Search for the cell housing the specified text and yield its [x, y] center coordinate. 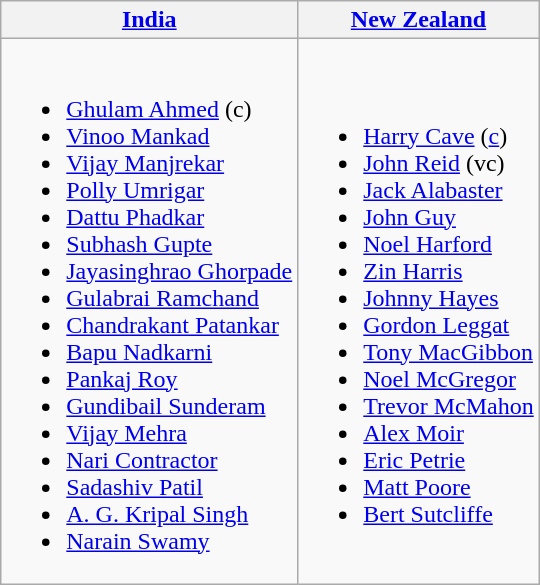
India [150, 20]
New Zealand [419, 20]
